Extract the [X, Y] coordinate from the center of the cell holding the provided text.  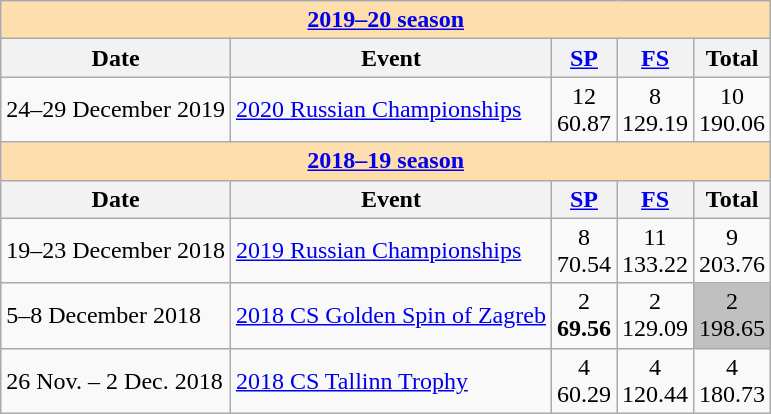
2018 CS Tallinn Trophy [390, 380]
24–29 December 2019 [116, 110]
8 70.54 [584, 250]
2 198.65 [732, 316]
2 129.09 [656, 316]
2018 CS Golden Spin of Zagreb [390, 316]
2 69.56 [584, 316]
2018–19 season [386, 161]
10 190.06 [732, 110]
4 180.73 [732, 380]
19–23 December 2018 [116, 250]
11 133.22 [656, 250]
8 129.19 [656, 110]
5–8 December 2018 [116, 316]
4 120.44 [656, 380]
26 Nov. – 2 Dec. 2018 [116, 380]
9 203.76 [732, 250]
4 60.29 [584, 380]
2019 Russian Championships [390, 250]
12 60.87 [584, 110]
2019–20 season [386, 20]
2020 Russian Championships [390, 110]
